Detect which cell encompasses the target text, then output its (X, Y) center coordinate. 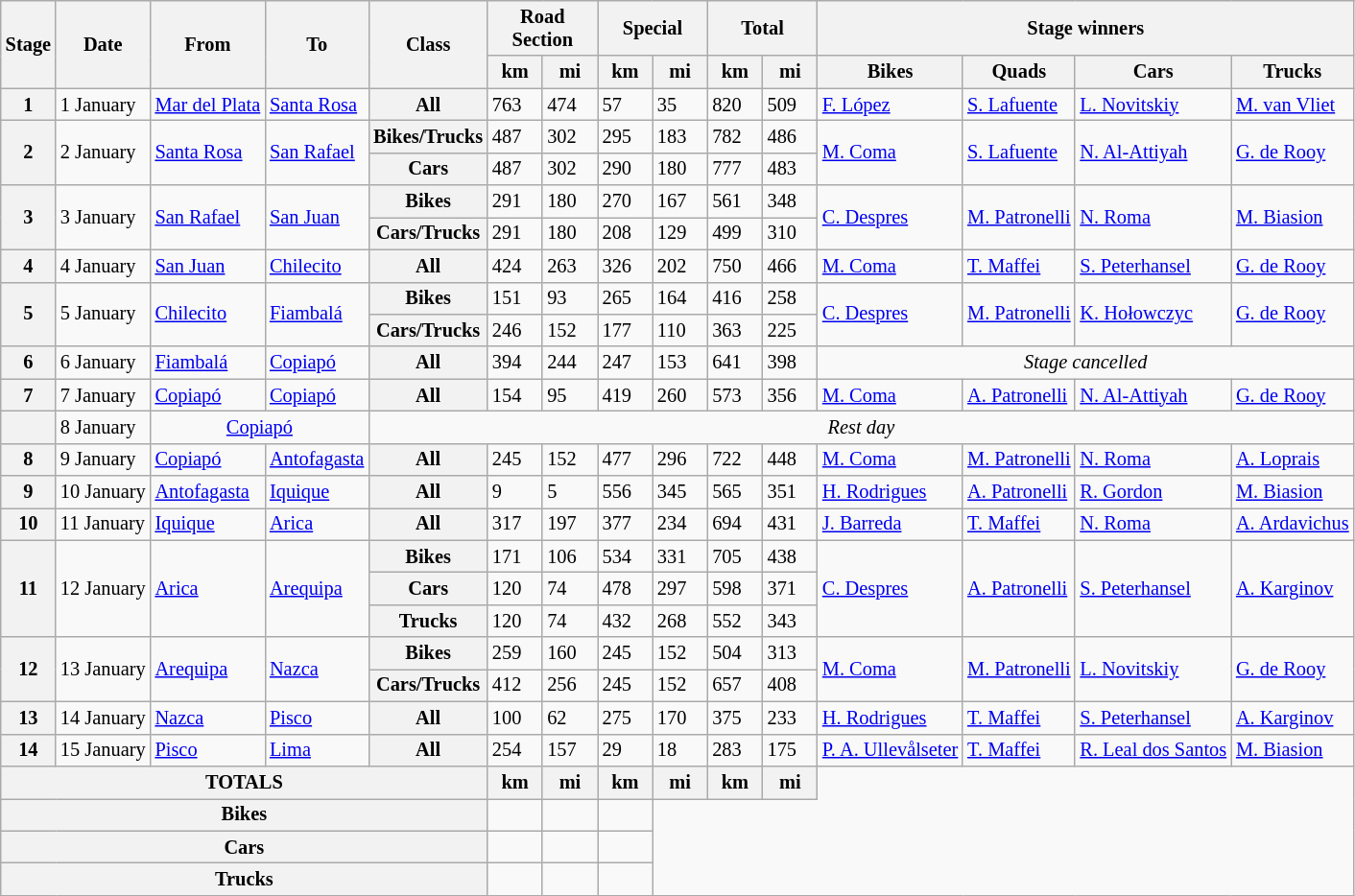
641 (735, 363)
202 (679, 266)
290 (626, 169)
363 (735, 330)
254 (514, 750)
177 (626, 330)
110 (679, 330)
416 (735, 298)
170 (679, 718)
13 January (104, 670)
Stage (29, 44)
3 January (104, 217)
295 (626, 136)
6 (29, 363)
705 (735, 556)
345 (679, 492)
171 (514, 556)
763 (514, 105)
13 (29, 718)
260 (679, 395)
394 (514, 363)
10 January (104, 492)
F. López (891, 105)
477 (626, 460)
7 January (104, 395)
To (317, 44)
11 (29, 589)
225 (791, 330)
14 (29, 750)
157 (570, 750)
244 (570, 363)
Bikes/Trucks (428, 136)
343 (791, 621)
153 (679, 363)
296 (679, 460)
466 (791, 266)
270 (626, 201)
6 January (104, 363)
348 (791, 201)
694 (735, 524)
K. Hołowczyc (1153, 315)
9 January (104, 460)
Class (428, 44)
1 January (104, 105)
310 (791, 233)
12 January (104, 589)
561 (735, 201)
2 (29, 152)
438 (791, 556)
486 (791, 136)
432 (626, 621)
100 (514, 718)
356 (791, 395)
398 (791, 363)
11 January (104, 524)
160 (570, 653)
573 (735, 395)
183 (679, 136)
263 (570, 266)
283 (735, 750)
598 (735, 588)
258 (791, 298)
4 January (104, 266)
351 (791, 492)
750 (735, 266)
Road Section (543, 28)
10 (29, 524)
167 (679, 201)
782 (735, 136)
R. Gordon (1153, 492)
TOTALS (244, 782)
408 (791, 685)
95 (570, 395)
534 (626, 556)
208 (626, 233)
154 (514, 395)
233 (791, 718)
331 (679, 556)
8 (29, 460)
424 (514, 266)
483 (791, 169)
820 (735, 105)
Mar del Plata (208, 105)
164 (679, 298)
12 (29, 670)
234 (679, 524)
556 (626, 492)
448 (791, 460)
7 (29, 395)
29 (626, 750)
From (208, 44)
Stage winners (1086, 28)
259 (514, 653)
1 (29, 105)
499 (735, 233)
265 (626, 298)
93 (570, 298)
A. Loprais (1292, 460)
377 (626, 524)
268 (679, 621)
A. Ardavichus (1292, 524)
247 (626, 363)
18 (679, 750)
375 (735, 718)
151 (514, 298)
5 January (104, 315)
62 (570, 718)
431 (791, 524)
15 January (104, 750)
P. A. Ullevålseter (891, 750)
474 (570, 105)
Quads (1019, 72)
657 (735, 685)
722 (735, 460)
2 January (104, 152)
57 (626, 105)
M. van Vliet (1292, 105)
Total (762, 28)
313 (791, 653)
552 (735, 621)
565 (735, 492)
14 January (104, 718)
412 (514, 685)
246 (514, 330)
509 (791, 105)
317 (514, 524)
J. Barreda (891, 524)
297 (679, 588)
504 (735, 653)
478 (626, 588)
Lima (317, 750)
777 (735, 169)
R. Leal dos Santos (1153, 750)
8 January (104, 427)
35 (679, 105)
3 (29, 217)
4 (29, 266)
Rest day (861, 427)
419 (626, 395)
Stage cancelled (1086, 363)
175 (791, 750)
275 (626, 718)
106 (570, 556)
371 (791, 588)
256 (570, 685)
Special (653, 28)
Date (104, 44)
197 (570, 524)
326 (626, 266)
129 (679, 233)
